From the cell containing the given text, extract its center point as (X, Y) coordinate. 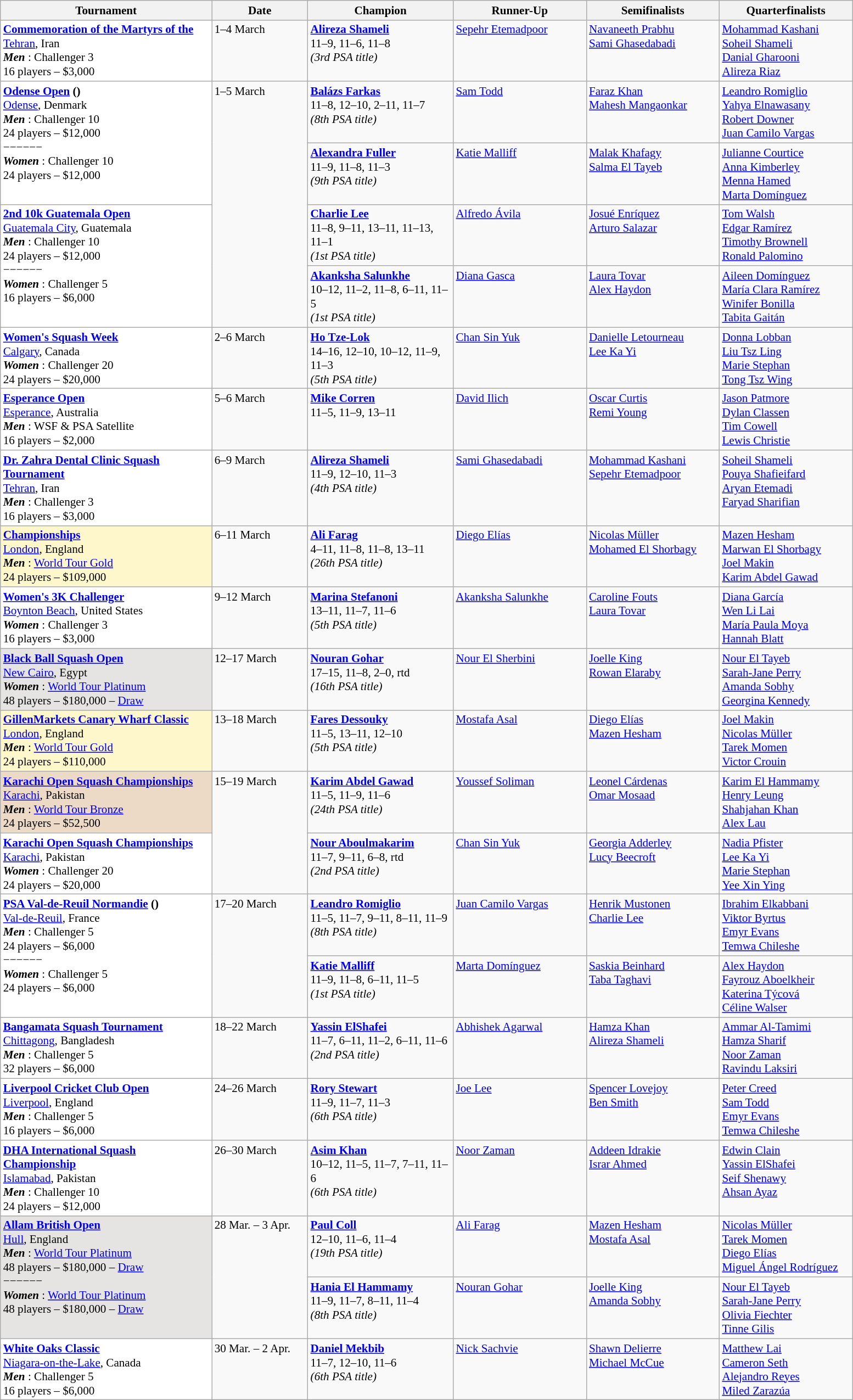
Tournament (106, 10)
Nour El Tayeb Sarah-Jane Perry Amanda Sobhy Georgina Kennedy (785, 679)
Soheil Shameli Pouya Shafieifard Aryan Etemadi Faryad Sharifian (785, 488)
Aileen Domínguez María Clara Ramírez Winifer Bonilla Tabita Gaitán (785, 296)
13–18 March (260, 741)
6–11 March (260, 556)
Nouran Gohar17–15, 11–8, 2–0, rtd(16th PSA title) (381, 679)
Faraz Khan Mahesh Mangaonkar (653, 112)
Runner-Up (520, 10)
24–26 March (260, 1110)
Nick Sachvie (520, 1369)
2nd 10k Guatemala Open Guatemala City, Guatemala Men : Challenger 1024 players – $12,000−−−−−− Women : Challenger 516 players – $6,000 (106, 266)
Ammar Al-Tamimi Hamza Sharif Noor Zaman Ravindu Laksiri (785, 1048)
Leandro Romiglio Yahya Elnawasany Robert Downer Juan Camilo Vargas (785, 112)
Noor Zaman (520, 1178)
Diego Elías (520, 556)
9–12 March (260, 618)
Katie Malliff11–9, 11–8, 6–11, 11–5(1st PSA title) (381, 987)
Leandro Romiglio11–5, 11–7, 9–11, 8–11, 11–9(8th PSA title) (381, 925)
Nour El Sherbini (520, 679)
Youssef Soliman (520, 802)
Odense Open () Odense, Denmark Men : Challenger 1024 players – $12,000−−−−−− Women : Challenger 1024 players – $12,000 (106, 143)
Nour El Tayeb Sarah-Jane Perry Olivia Fiechter Tinne Gilis (785, 1308)
Date (260, 10)
Tom Walsh Edgar Ramírez Timothy Brownell Ronald Palomino (785, 235)
Sepehr Etemadpoor (520, 51)
Liverpool Cricket Club Open Liverpool, England Men : Challenger 516 players – $6,000 (106, 1110)
Marina Stefanoni13–11, 11–7, 11–6(5th PSA title) (381, 618)
6–9 March (260, 488)
Joe Lee (520, 1110)
28 Mar. – 3 Apr. (260, 1277)
Yassin ElShafei11–7, 6–11, 11–2, 6–11, 11–6(2nd PSA title) (381, 1048)
Commemoration of the Martyrs of the Tehran, Iran Men : Challenger 316 players – $3,000 (106, 51)
Mazen Hesham Marwan El Shorbagy Joel Makin Karim Abdel Gawad (785, 556)
PSA Val-de-Reuil Normandie () Val-de-Reuil, France Men : Challenger 524 players – $6,000−−−−−− Women : Challenger 524 players – $6,000 (106, 956)
Diana Gasca (520, 296)
Ali Farag4–11, 11–8, 11–8, 13–11(26th PSA title) (381, 556)
Ho Tze-Lok14–16, 12–10, 10–12, 11–9, 11–3(5th PSA title) (381, 358)
Katie Malliff (520, 173)
Sami Ghasedabadi (520, 488)
Championships London, England Men : World Tour Gold24 players – $109,000 (106, 556)
Karachi Open Squash Championships Karachi, Pakistan Men : World Tour Bronze24 players – $52,500 (106, 802)
Diana García Wen Li Lai María Paula Moya Hannah Blatt (785, 618)
Alireza Shameli11–9, 11–6, 11–8(3rd PSA title) (381, 51)
Alexandra Fuller11–9, 11–8, 11–3(9th PSA title) (381, 173)
Daniel Mekbib11–7, 12–10, 11–6(6th PSA title) (381, 1369)
Addeen Idrakie Israr Ahmed (653, 1178)
Mohammad Kashani Soheil Shameli Danial Gharooni Alireza Riaz (785, 51)
Caroline Fouts Laura Tovar (653, 618)
Champion (381, 10)
18–22 March (260, 1048)
Karim Abdel Gawad11–5, 11–9, 11–6(24th PSA title) (381, 802)
DHA International Squash Championship Islamabad, Pakistan Men : Challenger 1024 players – $12,000 (106, 1178)
Diego Elías Mazen Hesham (653, 741)
Spencer Lovejoy Ben Smith (653, 1110)
Quarterfinalists (785, 10)
2–6 March (260, 358)
1–4 March (260, 51)
12–17 March (260, 679)
David Ilich (520, 419)
Bangamata Squash Tournament Chittagong, Bangladesh Men : Challenger 532 players – $6,000 (106, 1048)
Akanksha Salunkhe10–12, 11–2, 11–8, 6–11, 11–5(1st PSA title) (381, 296)
Karim El Hammamy Henry Leung Shahjahan Khan Alex Lau (785, 802)
Sam Todd (520, 112)
Alireza Shameli11–9, 12–10, 11–3(4th PSA title) (381, 488)
Balázs Farkas11–8, 12–10, 2–11, 11–7(8th PSA title) (381, 112)
Women's Squash Week Calgary, Canada Women : Challenger 2024 players – $20,000 (106, 358)
Hamza Khan Alireza Shameli (653, 1048)
Asim Khan10–12, 11–5, 11–7, 7–11, 11–6(6th PSA title) (381, 1178)
Malak Khafagy Salma El Tayeb (653, 173)
Saskia Beinhard Taba Taghavi (653, 987)
Karachi Open Squash Championships Karachi, Pakistan Women : Challenger 2024 players – $20,000 (106, 864)
White Oaks Classic Niagara-on-the-Lake, Canada Men : Challenger 516 players – $6,000 (106, 1369)
Navaneeth Prabhu Sami Ghasedabadi (653, 51)
Allam British Open Hull, England Men : World Tour Platinum48 players – $180,000 – Draw−−−−−− Women : World Tour Platinum48 players – $180,000 – Draw (106, 1277)
Women's 3K Challenger Boynton Beach, United States Women : Challenger 316 players – $3,000 (106, 618)
Josué Enríquez Arturo Salazar (653, 235)
Georgia Adderley Lucy Beecroft (653, 864)
Nour Aboulmakarim11–7, 9–11, 6–8, rtd(2nd PSA title) (381, 864)
Mohammad Kashani Sepehr Etemadpoor (653, 488)
Joelle King Rowan Elaraby (653, 679)
Abhishek Agarwal (520, 1048)
17–20 March (260, 956)
Marta Domínguez (520, 987)
15–19 March (260, 833)
Henrik Mustonen Charlie Lee (653, 925)
26–30 March (260, 1178)
Akanksha Salunkhe (520, 618)
Joelle King Amanda Sobhy (653, 1308)
Fares Dessouky11–5, 13–11, 12–10(5th PSA title) (381, 741)
Mostafa Asal (520, 741)
Julianne Courtice Anna Kimberley Menna Hamed Marta Domínguez (785, 173)
Donna Lobban Liu Tsz Ling Marie Stephan Tong Tsz Wing (785, 358)
Jason Patmore Dylan Classen Tim Cowell Lewis Christie (785, 419)
Nouran Gohar (520, 1308)
Juan Camilo Vargas (520, 925)
Laura Tovar Alex Haydon (653, 296)
Dr. Zahra Dental Clinic Squash Tournament Tehran, Iran Men : Challenger 316 players – $3,000 (106, 488)
Nicolas Müller Tarek Momen Diego Elías Miguel Ángel Rodríguez (785, 1246)
Black Ball Squash Open New Cairo, Egypt Women : World Tour Platinum48 players – $180,000 – Draw (106, 679)
Rory Stewart11–9, 11–7, 11–3(6th PSA title) (381, 1110)
Alex Haydon Fayrouz Aboelkheir Katerina Týcová Céline Walser (785, 987)
Esperance Open Esperance, Australia Men : WSF & PSA Satellite16 players – $2,000 (106, 419)
Ali Farag (520, 1246)
30 Mar. – 2 Apr. (260, 1369)
Mike Corren11–5, 11–9, 13–11 (381, 419)
Mazen Hesham Mostafa Asal (653, 1246)
GillenMarkets Canary Wharf Classic London, England Men : World Tour Gold24 players – $110,000 (106, 741)
1–5 March (260, 204)
Semifinalists (653, 10)
Oscar Curtis Remi Young (653, 419)
Leonel Cárdenas Omar Mosaad (653, 802)
Hania El Hammamy11–9, 11–7, 8–11, 11–4(8th PSA title) (381, 1308)
Shawn Delierre Michael McCue (653, 1369)
Danielle Letourneau Lee Ka Yi (653, 358)
Alfredo Ávila (520, 235)
Edwin Clain Yassin ElShafei Seif Shenawy Ahsan Ayaz (785, 1178)
Nadia Pfister Lee Ka Yi Marie Stephan Yee Xin Ying (785, 864)
Matthew Lai Cameron Seth Alejandro Reyes Miled Zarazúa (785, 1369)
5–6 March (260, 419)
Paul Coll12–10, 11–6, 11–4(19th PSA title) (381, 1246)
Charlie Lee11–8, 9–11, 13–11, 11–13, 11–1(1st PSA title) (381, 235)
Joel Makin Nicolas Müller Tarek Momen Victor Crouin (785, 741)
Nicolas Müller Mohamed El Shorbagy (653, 556)
Ibrahim Elkabbani Viktor Byrtus Emyr Evans Temwa Chileshe (785, 925)
Peter Creed Sam Todd Emyr Evans Temwa Chileshe (785, 1110)
